Capture the cell that displays the provided text and extract its [X, Y] central coordinate. 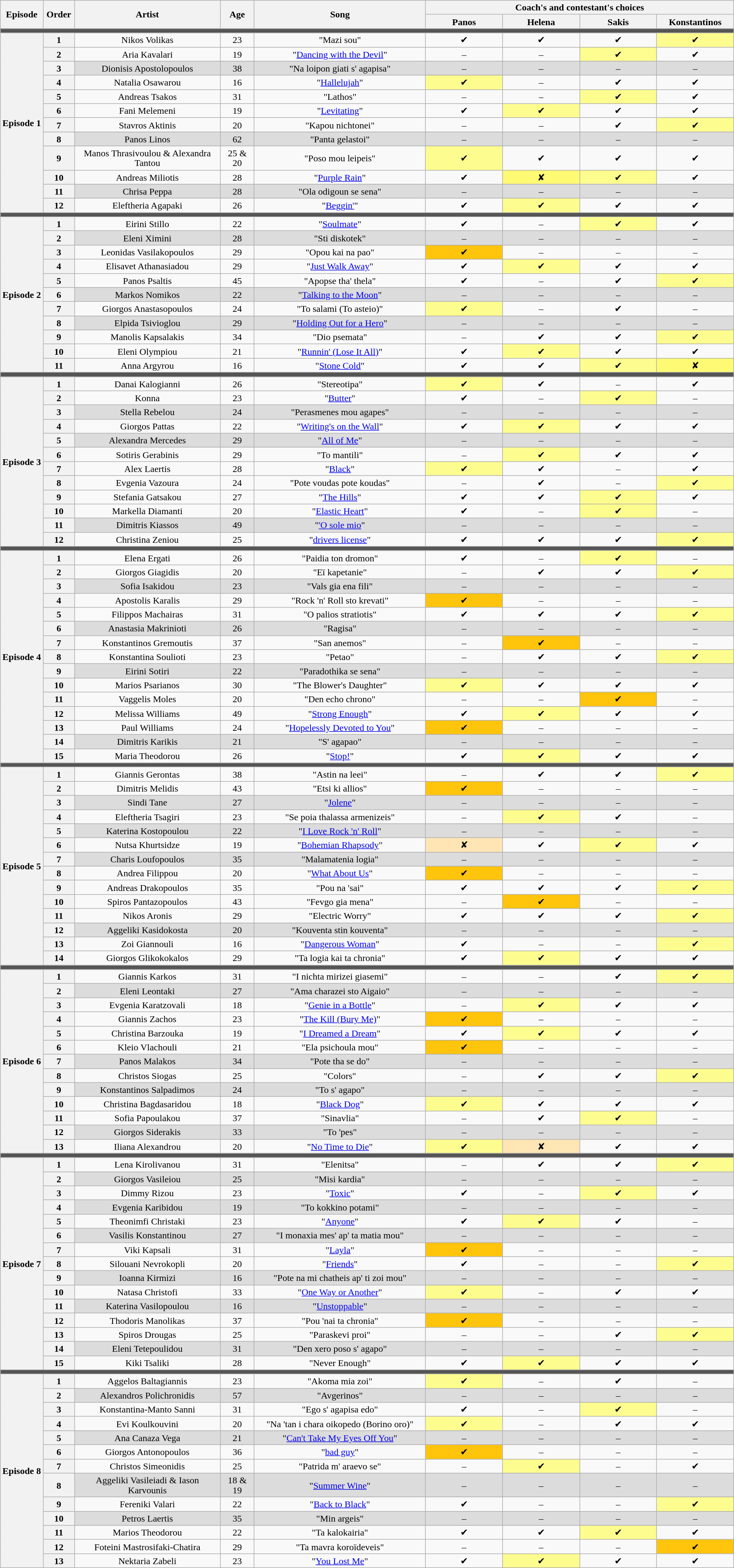
Dimitris Kiassos [147, 525]
Giannis Gerontas [147, 775]
Giorgos Giagidis [147, 572]
"I nichta mirizei giasemi" [340, 976]
Giannis Karkos [147, 976]
Age [237, 15]
18 & 19 [237, 1485]
Eleftheria Tsagiri [147, 816]
Evgenia Karibidou [147, 1207]
Katerina Kostopoulou [147, 831]
"Elenitsa" [340, 1164]
"Vals gia ena fili" [340, 586]
"Writing's on the Wall" [340, 426]
Sofia Papoulakou [147, 1118]
Maria Theodorou [147, 756]
Konstantina Soulioti [147, 657]
Leonidas Vasilakopoulos [147, 252]
"Astin na leei" [340, 775]
"Ta mavra koroïdeveis" [340, 1547]
"All of Me" [340, 440]
Giorgos Vasileiou [147, 1179]
Eleni Leontaki [147, 990]
Giorgos Pattas [147, 426]
Christina Zeniou [147, 539]
Natalia Osawarou [147, 83]
"Elastic Heart" [340, 511]
Alexandra Mercedes [147, 440]
Evgenia Karatzovali [147, 1005]
Elisavet Athanasiadou [147, 266]
"Fevgo gia mena" [340, 901]
Markella Diamanti [147, 511]
Episode 6 [22, 1062]
"Opou kai na pao" [340, 252]
Fani Melemeni [147, 111]
Anna Argyrou [147, 365]
"Apopse tha' thela" [340, 280]
Thodoris Manolikas [147, 1320]
"Purple Rain" [340, 177]
Apostolis Karalis [147, 600]
"The Blower's Daughter" [340, 685]
Christos Siogas [147, 1076]
Giorgos Glikokokalos [147, 958]
Natasa Christofi [147, 1292]
Christos Simeonidis [147, 1466]
Andreas Tsakos [147, 97]
Alex Laertis [147, 469]
"Layla" [340, 1250]
"Pote na mi chatheis ap' ti zoi mou" [340, 1278]
Danai Kalogianni [147, 384]
"Na loipon giati s' agapisa" [340, 68]
Andrea Filippou [147, 874]
"S' agapao" [340, 742]
Filippos Machairas [147, 614]
Eleni Olympiou [147, 351]
Helena [541, 22]
"Levitating" [340, 111]
"Dancing with the Devil" [340, 54]
"Den xero poso s' agapo" [340, 1349]
"Dio psemata" [340, 337]
"Toxic" [340, 1193]
"Jolene" [340, 802]
"I monaxia mes' ap' ta matia mou" [340, 1236]
"drivers license" [340, 539]
Nutsa Khurtsidze [147, 845]
"Avgerinos" [340, 1395]
"You Lost Me" [340, 1561]
Manos Thrasivoulou & Alexandra Tantou [147, 158]
Aria Kavalari [147, 54]
"To kokkino potami" [340, 1207]
"Black" [340, 469]
Nektaria Zabeli [147, 1561]
Chrisa Peppa [147, 191]
"Summer Wine" [340, 1485]
57 [237, 1395]
Episode 5 [22, 866]
Panos Psaltis [147, 280]
Giorgos Siderakis [147, 1132]
"Dangerous Woman" [340, 944]
"Na 'tan i chara oikopedo (Borino oro)" [340, 1424]
Viki Kapsali [147, 1250]
Katerina Vasilopoulou [147, 1306]
Spiros Drougas [147, 1335]
Giorgos Antonopoulos [147, 1452]
Alexandros Polichronidis [147, 1395]
Sindi Tane [147, 802]
"Talking to the Moon" [340, 295]
Sakis [618, 22]
Episode 3 [22, 462]
Ioanna Kirmizi [147, 1278]
"Ama charazei sto Aigaio" [340, 990]
Markos Nomikos [147, 295]
Nikos Volikas [147, 40]
"O palios stratiotis" [340, 614]
Stefania Gatsakou [147, 497]
"I Love Rock 'n' Roll" [340, 831]
Konstantinos Gremoutis [147, 643]
Andreas Drakopoulos [147, 887]
36 [237, 1452]
"Ela psichoula mou" [340, 1048]
"What About Us" [340, 874]
"San anemos" [340, 643]
"Malamatenia logia" [340, 859]
Konstantina-Manto Sanni [147, 1410]
Giannis Zachos [147, 1019]
"bad guy" [340, 1452]
Anastasia Makrinioti [147, 628]
Paul Williams [147, 727]
"Ola odigoun se sena" [340, 191]
Aggelos Baltagiannis [147, 1381]
Episode 2 [22, 294]
"Pote tha se do" [340, 1062]
45 [237, 280]
Order [59, 15]
Silouani Nevrokopli [147, 1264]
"Ragisa" [340, 628]
"Sinavlia" [340, 1118]
"Never Enough" [340, 1363]
Iliana Alexandrou [147, 1146]
"Min argeis" [340, 1518]
Evgenia Vazoura [147, 483]
Konstantinos [695, 22]
"Eï kapetanie" [340, 572]
Coach's and contestant's choices [580, 8]
"Black Dog" [340, 1104]
Foteini Mastrosifaki-Chatira [147, 1547]
"'O sole mio" [340, 525]
30 [237, 685]
"Friends" [340, 1264]
Stavros Aktinis [147, 125]
"Sti diskotek" [340, 238]
"Paradothika se sena" [340, 671]
"Ta kalokairia" [340, 1533]
Christina Bagdasaridou [147, 1104]
Sotiris Gerabinis [147, 454]
Kleio Vlachouli [147, 1048]
62 [237, 139]
"Misi kardia" [340, 1179]
"Hopelessly Devoted to You" [340, 727]
Manolis Kapsalakis [147, 337]
Konstantinos Salpadimos [147, 1089]
Vasilis Konstantinou [147, 1236]
"One Way or Another" [340, 1292]
Dimmy Rizou [147, 1193]
Aggeliki Kasidokosta [147, 930]
Eleftheria Agapaki [147, 206]
"Just Walk Away" [340, 266]
Artist [147, 15]
Episode 8 [22, 1471]
"Lathos" [340, 97]
"Runnin' (Lose It All)" [340, 351]
Episode 4 [22, 657]
"Pou 'nai ta chronia" [340, 1320]
"Etsi ki allios" [340, 788]
Episode [22, 15]
Melissa Williams [147, 713]
"No Time to Die" [340, 1146]
Ana Canaza Vega [147, 1438]
Nikos Aronis [147, 915]
"Bohemian Rhapsody" [340, 845]
Theonimfi Christaki [147, 1221]
Christina Barzouka [147, 1033]
"Petao" [340, 657]
Aggeliki Vasileiadi & Iason Karvounis [147, 1485]
"Rock 'n' Roll sto krevati" [340, 600]
Konna [147, 398]
Petros Laertis [147, 1518]
"Stone Cold" [340, 365]
"To mantili" [340, 454]
Vaggelis Moles [147, 699]
"I Dreamed a Dream" [340, 1033]
"Paidia ton dromon" [340, 558]
Giorgos Anastasopoulos [147, 309]
"Colors" [340, 1076]
"Pote voudas pote koudas" [340, 483]
"Pou na 'sai" [340, 887]
Panos [464, 22]
25 & 20 [237, 158]
Charis Loufopoulos [147, 859]
Song [340, 15]
"Butter" [340, 398]
"The Kill (Bury Me)" [340, 1019]
"Genie in a Bottle" [340, 1005]
Elena Ergati [147, 558]
Elpida Tsivioglou [147, 323]
Stella Rebelou [147, 412]
Kiki Tsaliki [147, 1363]
Dimitris Melidis [147, 788]
"To s' agapo" [340, 1089]
"Mazi sou" [340, 40]
"To 'pes" [340, 1132]
Dionisis Apostolopoulos [147, 68]
Evi Koulkouvini [147, 1424]
Episode 7 [22, 1264]
"Holding Out for a Hero" [340, 323]
"Perasmenes mou agapes" [340, 412]
"Beggin'" [340, 206]
"Ego s' agapisa edo" [340, 1410]
"Panta gelastoi" [340, 139]
"Stop!" [340, 756]
Eirini Stillo [147, 224]
"The Hills" [340, 497]
Panos Malakos [147, 1062]
"Kapou nichtonei" [340, 125]
Eleni Tetepoulidou [147, 1349]
Spiros Pantazopoulos [147, 901]
Lena Kirolivanou [147, 1164]
Dimitris Karikis [147, 742]
"Patrida m' araevo se" [340, 1466]
Marios Theodorou [147, 1533]
"Poso mou leipeis" [340, 158]
Andreas Miliotis [147, 177]
Fereniki Valari [147, 1504]
"Unstoppable" [340, 1306]
Panos Linos [147, 139]
"Strong Enough" [340, 713]
"Paraskevi proi" [340, 1335]
Eleni Ximini [147, 238]
"Can't Take My Eyes Off You" [340, 1438]
Episode 1 [22, 123]
"Electric Worry" [340, 915]
"Back to Black" [340, 1504]
Sofia Isakidou [147, 586]
Marios Psarianos [147, 685]
Zoi Giannouli [147, 944]
"Akoma mia zoi" [340, 1381]
"Se poia thalassa armenizeis" [340, 816]
"Den echo chrono" [340, 699]
Eirini Sotiri [147, 671]
"Kouventa stin kouventa" [340, 930]
"Ta logia kai ta chronia" [340, 958]
"Soulmate" [340, 224]
"Hallelujah" [340, 83]
"Anyone" [340, 1221]
"To salami (To asteio)" [340, 309]
"Stereotipa" [340, 384]
